For the text-containing cell, return its midpoint in [X, Y] coordinate format. 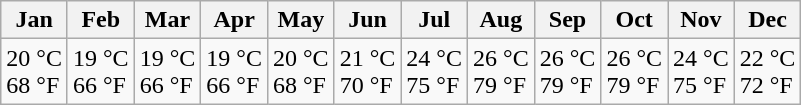
21 °C70 °F [368, 72]
Oct [634, 20]
Sep [568, 20]
Aug [502, 20]
Jun [368, 20]
May [300, 20]
Jan [34, 20]
22 °C72 °F [768, 72]
Dec [768, 20]
Feb [100, 20]
Mar [168, 20]
Jul [434, 20]
Apr [234, 20]
Nov [702, 20]
